Locate the cell with the specified text and output its [X, Y] center coordinate. 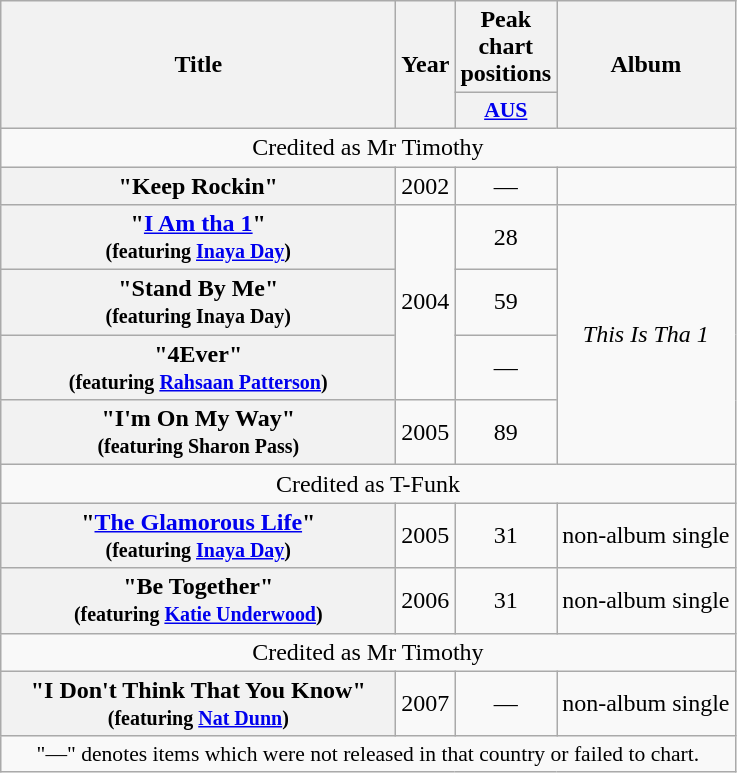
2002 [426, 185]
"The Glamorous Life" (featuring Inaya Day) [198, 536]
"Stand By Me" (featuring Inaya Day) [198, 302]
"Keep Rockin" [198, 185]
Year [426, 65]
89 [506, 432]
2006 [426, 600]
Title [198, 65]
2004 [426, 302]
"—" denotes items which were not released in that country or failed to chart. [368, 754]
"I'm On My Way" (featuring Sharon Pass) [198, 432]
"I Am tha 1" (featuring Inaya Day) [198, 238]
"Be Together" (featuring Katie Underwood) [198, 600]
59 [506, 302]
This Is Tha 1 [646, 335]
Credited as T-Funk [368, 484]
"I Don't Think That You Know" (featuring Nat Dunn) [198, 704]
Peak chart positions [506, 47]
"4Ever" (featuring Rahsaan Patterson) [198, 368]
28 [506, 238]
2007 [426, 704]
Album [646, 65]
AUS [506, 111]
